Return the (x, y) coordinate for the center point of the cell that contains the specified text.  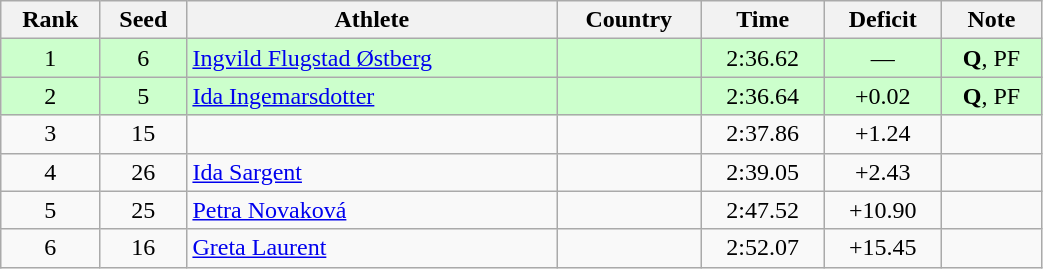
15 (144, 134)
Time (763, 20)
+2.43 (882, 172)
+0.02 (882, 96)
Deficit (882, 20)
2:36.64 (763, 96)
+1.24 (882, 134)
Note (992, 20)
26 (144, 172)
2:37.86 (763, 134)
Country (629, 20)
Petra Novaková (372, 210)
+15.45 (882, 248)
25 (144, 210)
4 (50, 172)
Athlete (372, 20)
1 (50, 58)
2:52.07 (763, 248)
16 (144, 248)
Greta Laurent (372, 248)
Seed (144, 20)
2:36.62 (763, 58)
Ida Ingemarsdotter (372, 96)
Ingvild Flugstad Østberg (372, 58)
— (882, 58)
2:39.05 (763, 172)
3 (50, 134)
2:47.52 (763, 210)
+10.90 (882, 210)
Ida Sargent (372, 172)
Rank (50, 20)
2 (50, 96)
